Return the (X, Y) coordinate for the center point of the cell that contains the specified text.  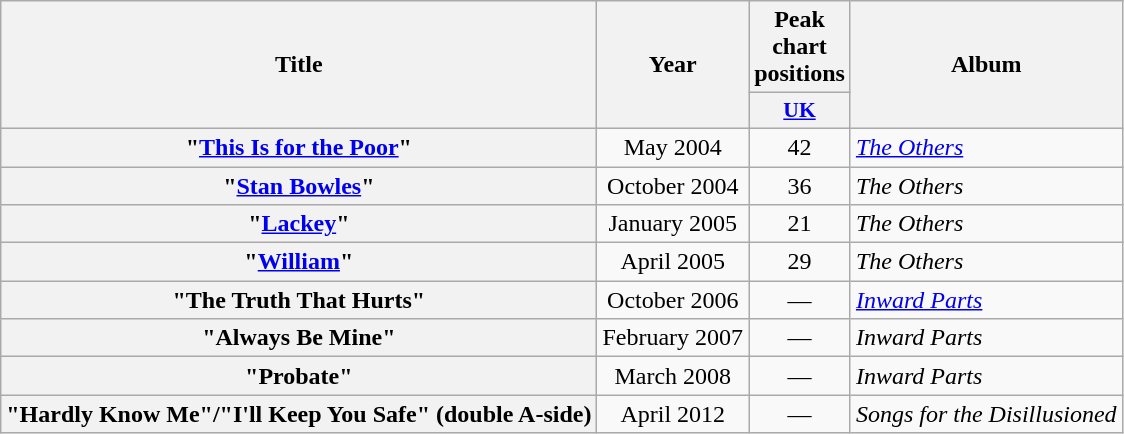
May 2004 (673, 147)
January 2005 (673, 224)
October 2004 (673, 185)
"Probate" (299, 376)
"This Is for the Poor" (299, 147)
"The Truth That Hurts" (299, 300)
Songs for the Disillusioned (986, 414)
"Stan Bowles" (299, 185)
October 2006 (673, 300)
April 2012 (673, 414)
Title (299, 65)
"Lackey" (299, 224)
UK (800, 111)
Album (986, 65)
Year (673, 65)
March 2008 (673, 376)
February 2007 (673, 338)
"William" (299, 262)
42 (800, 147)
"Hardly Know Me"/"I'll Keep You Safe" (double A-side) (299, 414)
April 2005 (673, 262)
36 (800, 185)
"Always Be Mine" (299, 338)
21 (800, 224)
29 (800, 262)
Peak chart positions (800, 47)
